Provide the (x, y) coordinate of the cell's center where the given text is located.  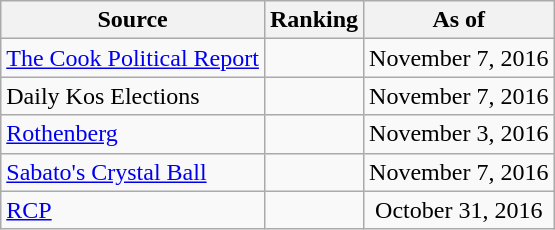
The Cook Political Report (133, 58)
Daily Kos Elections (133, 96)
Ranking (314, 20)
October 31, 2016 (459, 210)
November 3, 2016 (459, 134)
Rothenberg (133, 134)
Source (133, 20)
Sabato's Crystal Ball (133, 172)
RCP (133, 210)
As of (459, 20)
